Detect which cell encompasses the target text, then output its (x, y) center coordinate. 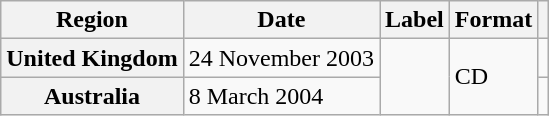
Label (415, 20)
Format (493, 20)
Date (281, 20)
United Kingdom (92, 58)
Region (92, 20)
CD (493, 77)
24 November 2003 (281, 58)
8 March 2004 (281, 96)
Australia (92, 96)
